Search for the cell housing the specified text and yield its [x, y] center coordinate. 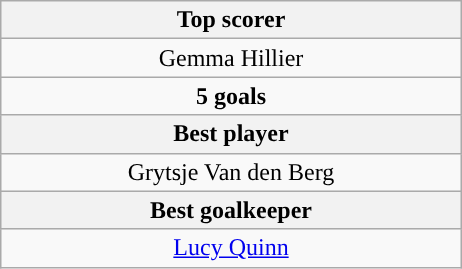
5 goals [230, 96]
Lucy Quinn [230, 248]
Gemma Hillier [230, 58]
Grytsje Van den Berg [230, 172]
Top scorer [230, 20]
Best goalkeeper [230, 210]
Best player [230, 134]
